Return [X, Y] of the center of cell containing provided text 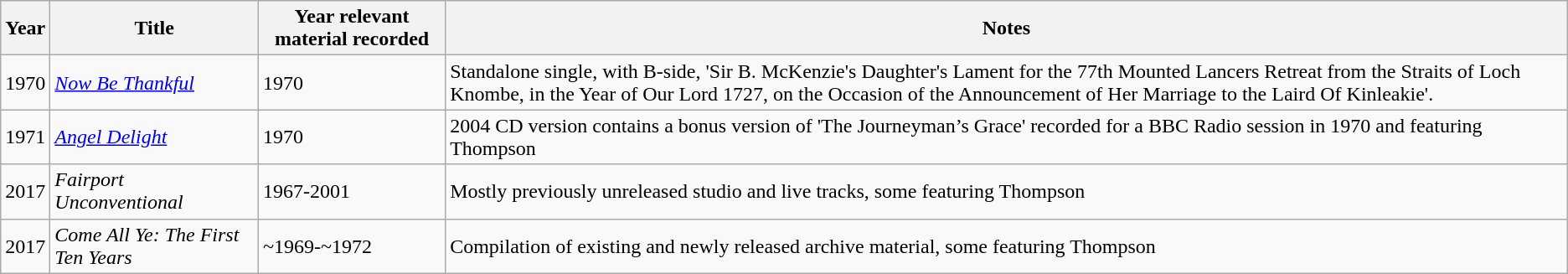
Mostly previously unreleased studio and live tracks, some featuring Thompson [1007, 191]
1967-2001 [352, 191]
Come All Ye: The First Ten Years [154, 246]
Year relevant material recorded [352, 28]
2004 CD version contains a bonus version of 'The Journeyman’s Grace' recorded for a BBC Radio session in 1970 and featuring Thompson [1007, 137]
Now Be Thankful [154, 82]
Angel Delight [154, 137]
Title [154, 28]
Notes [1007, 28]
Fairport Unconventional [154, 191]
Year [25, 28]
1971 [25, 137]
~1969-~1972 [352, 246]
Compilation of existing and newly released archive material, some featuring Thompson [1007, 246]
